Search for the cell housing the specified text and yield its (x, y) center coordinate. 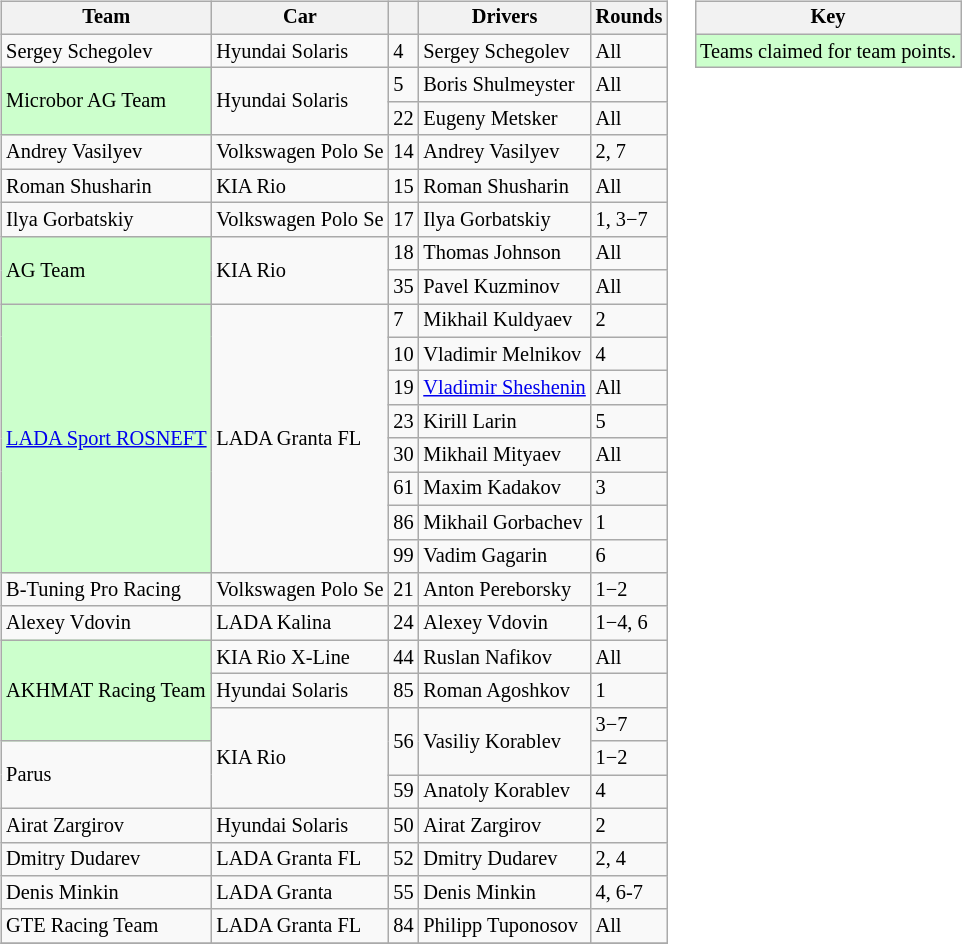
Parus (106, 774)
Mikhail Kuldyaev (504, 321)
Vadim Gagarin (504, 556)
Maxim Kadakov (504, 489)
2, 7 (630, 152)
Thomas Johnson (504, 253)
LADA Kalina (300, 623)
99 (403, 556)
Anton Pereborsky (504, 590)
Team (106, 18)
21 (403, 590)
15 (403, 186)
1, 3−7 (630, 220)
Anatoly Korablev (504, 792)
Vasiliy Korablev (504, 740)
Boris Shulmeyster (504, 85)
Kirill Larin (504, 422)
B-Tuning Pro Racing (106, 590)
4, 6-7 (630, 893)
2, 4 (630, 859)
Microbor AG Team (106, 102)
22 (403, 119)
14 (403, 152)
Eugeny Metsker (504, 119)
LADA Sport ROSNEFT (106, 438)
Key (828, 18)
24 (403, 623)
52 (403, 859)
Mikhail Gorbachev (504, 522)
7 (403, 321)
AG Team (106, 270)
61 (403, 489)
85 (403, 691)
AKHMAT Racing Team (106, 690)
56 (403, 740)
Philipp Tuponosov (504, 926)
17 (403, 220)
Ruslan Nafikov (504, 657)
18 (403, 253)
86 (403, 522)
10 (403, 354)
Teams claimed for team points. (828, 51)
19 (403, 388)
Rounds (630, 18)
6 (630, 556)
23 (403, 422)
55 (403, 893)
84 (403, 926)
KIA Rio X-Line (300, 657)
Vladimir Melnikov (504, 354)
Drivers (504, 18)
Mikhail Mityaev (504, 455)
LADA Granta (300, 893)
50 (403, 825)
35 (403, 287)
Car (300, 18)
3 (630, 489)
30 (403, 455)
59 (403, 792)
GTE Racing Team (106, 926)
44 (403, 657)
Roman Agoshkov (504, 691)
Vladimir Sheshenin (504, 388)
3−7 (630, 724)
1−4, 6 (630, 623)
Pavel Kuzminov (504, 287)
